Return the [x, y] coordinate for the center point of the cell that contains the specified text.  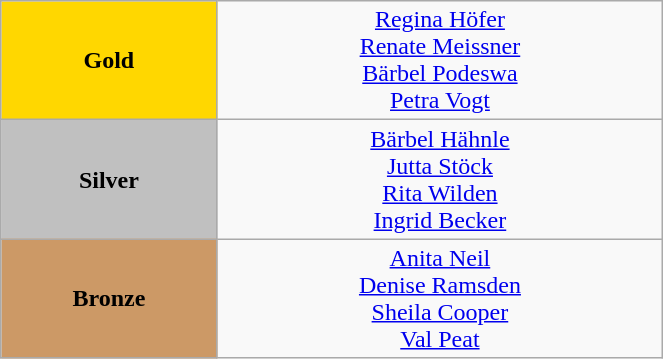
Gold [109, 60]
Bronze [109, 298]
Silver [109, 180]
Anita NeilDenise RamsdenSheila CooperVal Peat [440, 298]
Regina HöferRenate MeissnerBärbel PodeswaPetra Vogt [440, 60]
Bärbel HähnleJutta StöckRita WildenIngrid Becker [440, 180]
